Provide the (x, y) coordinate of the cell's center where the given text is located.  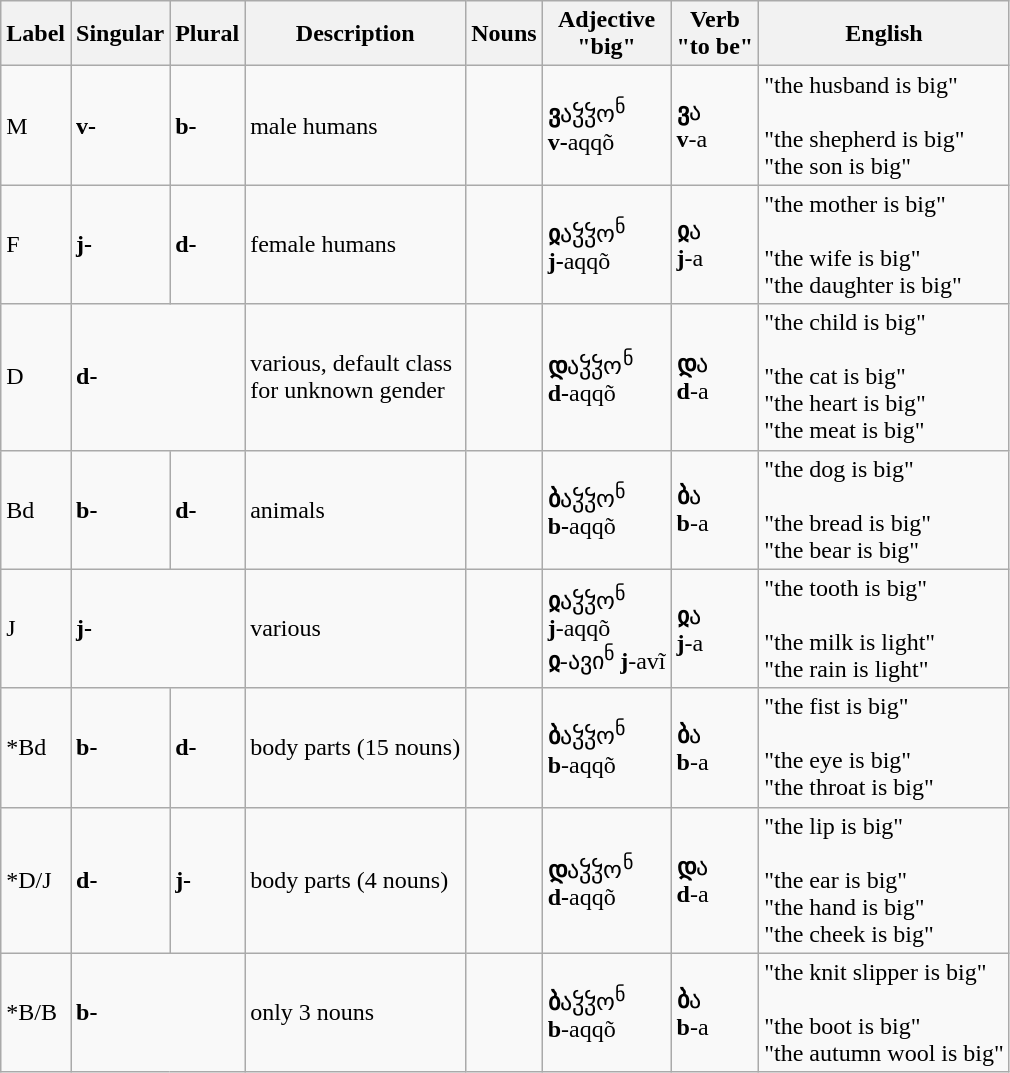
Verb"to be" (715, 34)
"the knit slipper is big""the boot is big" "the autumn wool is big" (884, 1012)
D (36, 377)
Singular (120, 34)
*Bd (36, 748)
v- (120, 126)
English (884, 34)
Bd (36, 510)
body parts (15 nouns) (356, 748)
J (36, 628)
Plural (208, 34)
"the dog is big""the bread is big" "the bear is big" (884, 510)
various (356, 628)
Nouns (504, 34)
M (36, 126)
F (36, 244)
"the fist is big""the eye is big" "the throat is big" (884, 748)
*D/J (36, 880)
ჲაჴჴონj-aqqõ ჲ-ავინ j-avĩ (606, 628)
Label (36, 34)
"the child is big""the cat is big" "the heart is big" "the meat is big" (884, 377)
"the tooth is big""the milk is light" "the rain is light" (884, 628)
ვაv-a (715, 126)
animals (356, 510)
ჲაჴჴონj-aqqõ (606, 244)
only 3 nouns (356, 1012)
female humans (356, 244)
"the mother is big""the wife is big" "the daughter is big" (884, 244)
body parts (4 nouns) (356, 880)
*B/B (36, 1012)
"the lip is big""the ear is big" "the hand is big" "the cheek is big" (884, 880)
male humans (356, 126)
ვაჴჴონv-aqqõ (606, 126)
"the husband is big""the shepherd is big" "the son is big" (884, 126)
Adjective"big" (606, 34)
Description (356, 34)
various, default classfor unknown gender (356, 377)
